Output the (X, Y) coordinate of the center of the cell containing the given text.  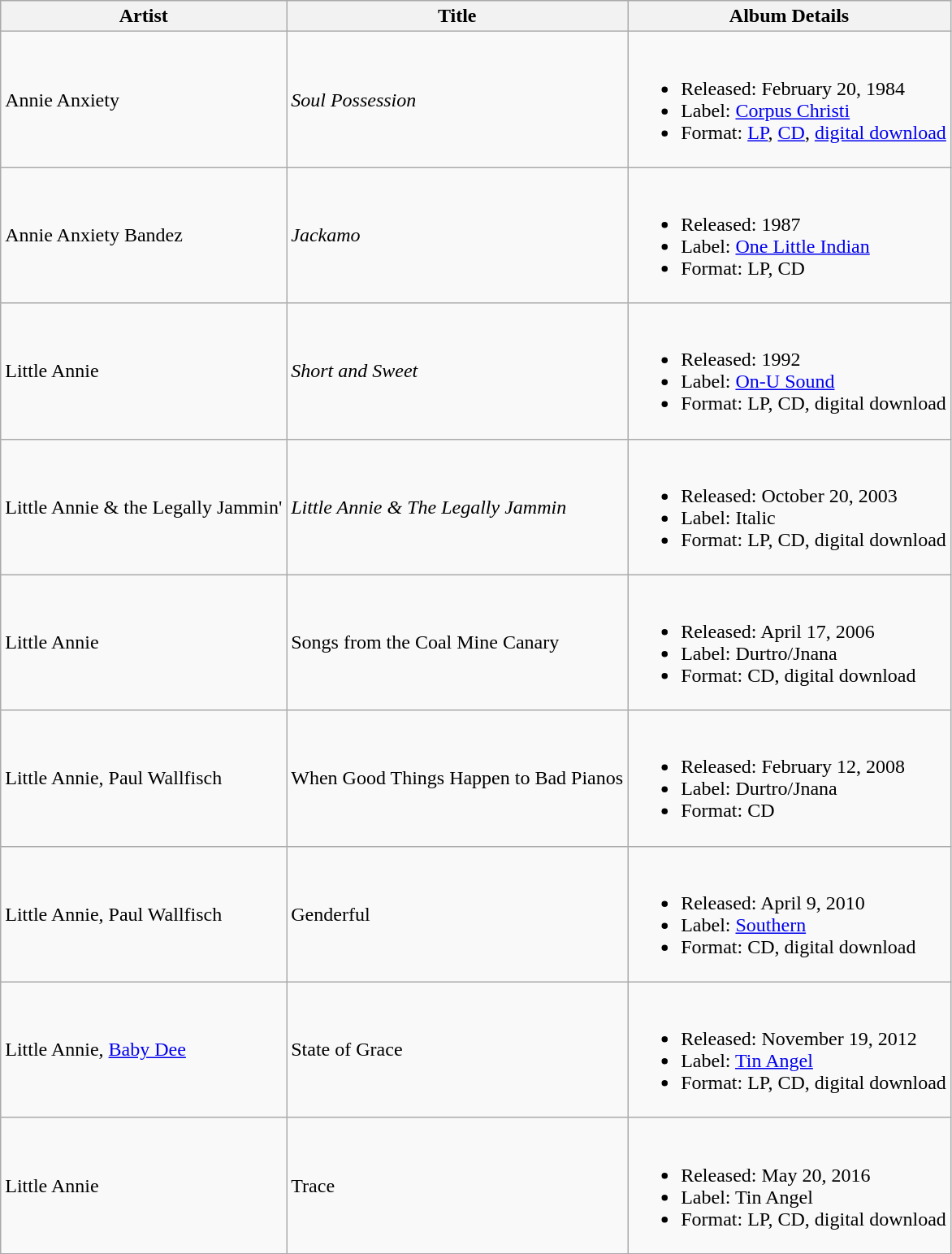
Genderful (457, 913)
Released: February 20, 1984Label: Corpus ChristiFormat: LP, CD, digital download (790, 99)
Trace (457, 1185)
Songs from the Coal Mine Canary (457, 642)
Little Annie, Baby Dee (144, 1050)
Released: 1992Label: On-U SoundFormat: LP, CD, digital download (790, 371)
Annie Anxiety Bandez (144, 236)
Short and Sweet (457, 371)
Soul Possession (457, 99)
Little Annie & The Legally Jammin (457, 507)
Released: 1987Label: One Little IndianFormat: LP, CD (790, 236)
When Good Things Happen to Bad Pianos (457, 779)
Released: February 12, 2008Label: Durtro/JnanaFormat: CD (790, 779)
Jackamo (457, 236)
Released: April 9, 2010Label: SouthernFormat: CD, digital download (790, 913)
Artist (144, 16)
Annie Anxiety (144, 99)
Released: April 17, 2006Label: Durtro/JnanaFormat: CD, digital download (790, 642)
Released: October 20, 2003Label: ItalicFormat: LP, CD, digital download (790, 507)
Released: November 19, 2012Label: Tin AngelFormat: LP, CD, digital download (790, 1050)
Released: May 20, 2016Label: Tin AngelFormat: LP, CD, digital download (790, 1185)
Title (457, 16)
Album Details (790, 16)
Little Annie & the Legally Jammin' (144, 507)
State of Grace (457, 1050)
